Extract the [x, y] coordinate from the center of the cell holding the provided text.  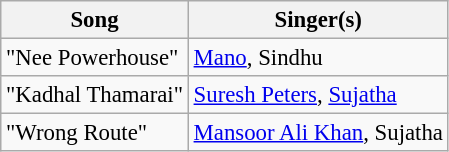
Suresh Peters, Sujatha [318, 95]
"Wrong Route" [95, 133]
Singer(s) [318, 20]
"Kadhal Thamarai" [95, 95]
Mano, Sindhu [318, 58]
Song [95, 20]
Mansoor Ali Khan, Sujatha [318, 133]
"Nee Powerhouse" [95, 58]
